Identify which cell holds the provided text, then report its [X, Y] central coordinate. 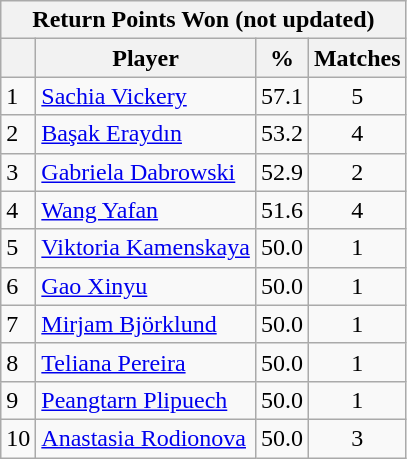
Başak Eraydın [146, 134]
Wang Yafan [146, 210]
52.9 [282, 172]
6 [18, 286]
Mirjam Björklund [146, 324]
Viktoria Kamenskaya [146, 248]
Anastasia Rodionova [146, 438]
57.1 [282, 96]
Teliana Pereira [146, 362]
Player [146, 58]
7 [18, 324]
Matches [357, 58]
Return Points Won (not updated) [204, 20]
51.6 [282, 210]
% [282, 58]
Peangtarn Plipuech [146, 400]
53.2 [282, 134]
8 [18, 362]
Sachia Vickery [146, 96]
10 [18, 438]
Gao Xinyu [146, 286]
Gabriela Dabrowski [146, 172]
9 [18, 400]
